Find where the given text appears and provide that cell's center as (x, y) coordinate. 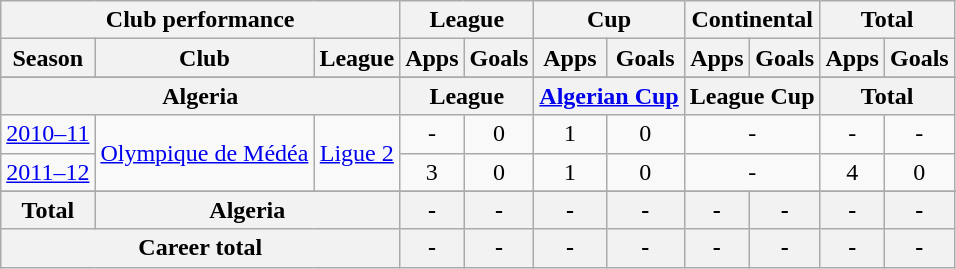
3 (432, 172)
4 (852, 172)
Cup (609, 20)
Club (204, 58)
Algerian Cup (609, 96)
2010–11 (48, 134)
Club performance (200, 20)
Ligue 2 (357, 153)
Season (48, 58)
League Cup (752, 96)
Olympique de Médéa (204, 153)
2011–12 (48, 172)
Career total (200, 248)
Continental (752, 20)
